Return [X, Y] of the center of cell containing provided text 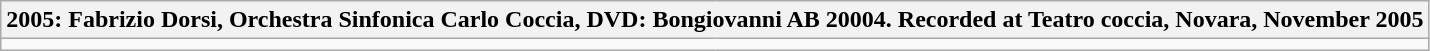
2005: Fabrizio Dorsi, Orchestra Sinfonica Carlo Coccia, DVD: Bongiovanni AB 20004. Recorded at Teatro coccia, Novara, November 2005 [715, 20]
